Determine the (X, Y) coordinate at the center of the cell enclosing the given text.  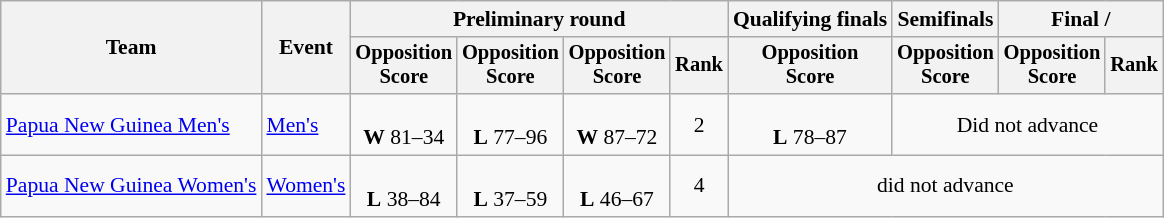
Papua New Guinea Men's (132, 124)
Preliminary round (538, 19)
Papua New Guinea Women's (132, 186)
2 (699, 124)
Did not advance (1028, 124)
Final / (1081, 19)
W 81–34 (404, 124)
L 46–67 (618, 186)
4 (699, 186)
Event (306, 48)
did not advance (946, 186)
W 87–72 (618, 124)
Semifinals (946, 19)
L 38–84 (404, 186)
Men's (306, 124)
L 77–96 (510, 124)
Women's (306, 186)
Qualifying finals (810, 19)
Team (132, 48)
L 37–59 (510, 186)
L 78–87 (810, 124)
